From the cell containing the given text, extract its center point as [X, Y] coordinate. 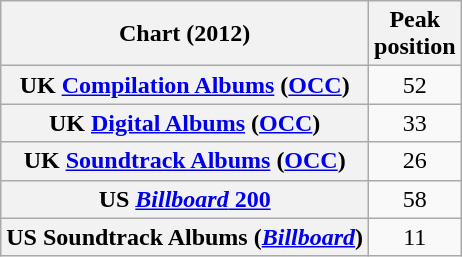
11 [415, 237]
Peakposition [415, 34]
58 [415, 199]
US Billboard 200 [185, 199]
UK Digital Albums (OCC) [185, 123]
Chart (2012) [185, 34]
33 [415, 123]
26 [415, 161]
UK Compilation Albums (OCC) [185, 85]
52 [415, 85]
UK Soundtrack Albums (OCC) [185, 161]
US Soundtrack Albums (Billboard) [185, 237]
